Pinpoint the cell where the given text exists, returning its [x, y] midpoint coordinate. 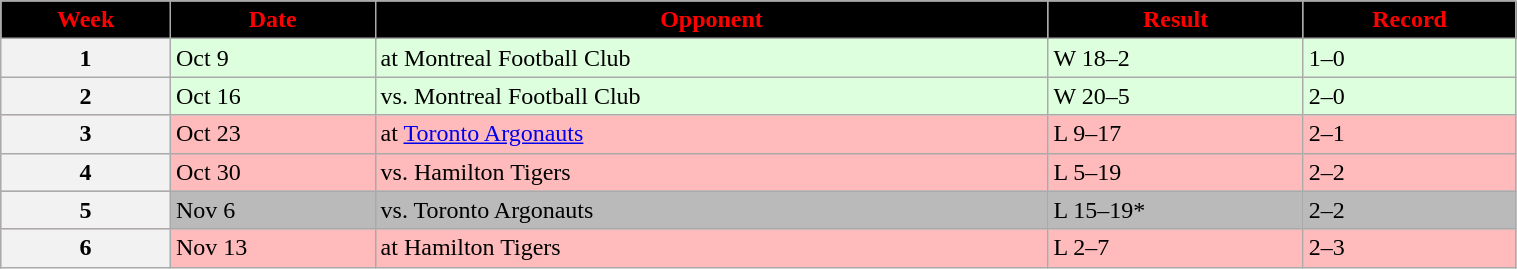
L 9–17 [1176, 134]
2–1 [1410, 134]
3 [86, 134]
2 [86, 96]
vs. Toronto Argonauts [712, 210]
L 5–19 [1176, 172]
Oct 9 [274, 58]
W 18–2 [1176, 58]
5 [86, 210]
Oct 30 [274, 172]
L 15–19* [1176, 210]
L 2–7 [1176, 248]
Oct 16 [274, 96]
vs. Hamilton Tigers [712, 172]
6 [86, 248]
1–0 [1410, 58]
Nov 6 [274, 210]
at Toronto Argonauts [712, 134]
2–3 [1410, 248]
Oct 23 [274, 134]
Opponent [712, 20]
Week [86, 20]
at Hamilton Tigers [712, 248]
W 20–5 [1176, 96]
Record [1410, 20]
Result [1176, 20]
Date [274, 20]
at Montreal Football Club [712, 58]
1 [86, 58]
Nov 13 [274, 248]
2–0 [1410, 96]
4 [86, 172]
vs. Montreal Football Club [712, 96]
